Find where the given text appears and provide that cell's center as (x, y) coordinate. 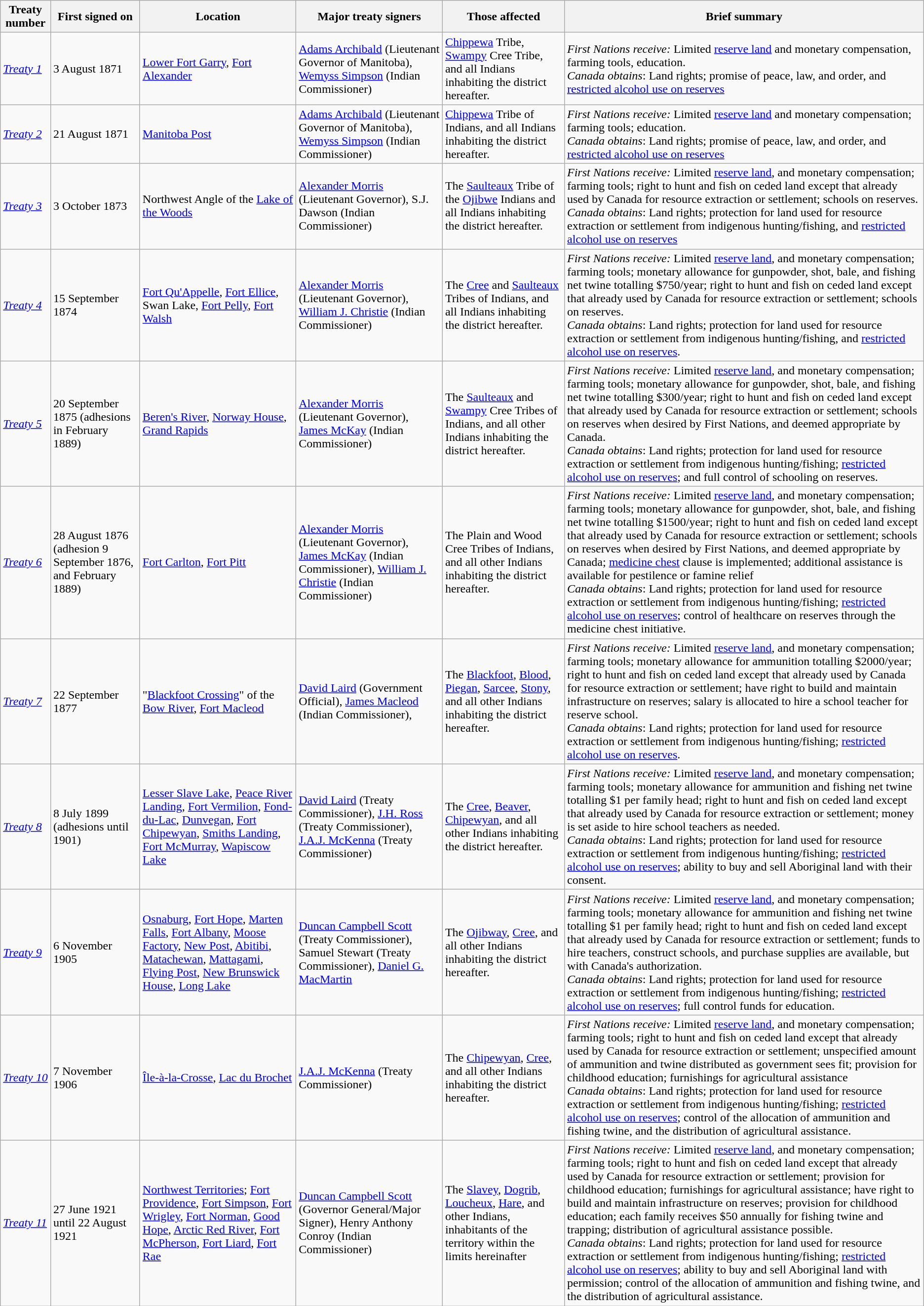
First signed on (95, 17)
The Ojibway, Cree, and all other Indians inhabiting the district hereafter. (503, 952)
David Laird (Treaty Commissioner), J.H. Ross (Treaty Commissioner), J.A.J. McKenna (Treaty Commissioner) (369, 827)
7 November 1906 (95, 1077)
8 July 1899 (adhesions until 1901) (95, 827)
Alexander Morris (Lieutenant Governor), William J. Christie (Indian Commissioner) (369, 305)
20 September 1875 (adhesions in February 1889) (95, 424)
Duncan Campbell Scott (Treaty Commissioner), Samuel Stewart (Treaty Commissioner), Daniel G. MacMartin (369, 952)
The Blackfoot, Blood, Piegan, Sarcee, Stony, and all other Indians inhabiting the district hereafter. (503, 701)
3 August 1871 (95, 69)
Manitoba Post (218, 134)
28 August 1876 (adhesion 9 September 1876, and February 1889) (95, 562)
Alexander Morris (Lieutenant Governor), S.J. Dawson (Indian Commissioner) (369, 206)
Beren's River, Norway House, Grand Rapids (218, 424)
Northwest Angle of the Lake of the Woods (218, 206)
Major treaty signers (369, 17)
Those affected (503, 17)
Fort Carlton, Fort Pitt (218, 562)
Treaty 10 (26, 1077)
Treaty 8 (26, 827)
Duncan Campbell Scott (Governor General/Major Signer), Henry Anthony Conroy (Indian Commissioner) (369, 1223)
The Slavey, Dogrib, Loucheux, Hare, and other Indians, inhabitants of the territory within the limits hereinafter (503, 1223)
Île-à-la-Crosse, Lac du Brochet (218, 1077)
Northwest Territories; Fort Providence, Fort Simpson, Fort Wrigley, Fort Norman, Good Hope, Arctic Red River, Fort McPherson, Fort Liard, Fort Rae (218, 1223)
David Laird (Government Official), James Macleod (Indian Commissioner), (369, 701)
Osnaburg, Fort Hope, Marten Falls, Fort Albany, Moose Factory, New Post, Abitibi, Matachewan, Mattagami, Flying Post, New Brunswick House, Long Lake (218, 952)
22 September 1877 (95, 701)
The Cree, Beaver, Chipewyan, and all other Indians inhabiting the district hereafter. (503, 827)
Brief summary (744, 17)
Alexander Morris (Lieutenant Governor), James McKay (Indian Commissioner) (369, 424)
The Cree and Saulteaux Tribes of Indians, and all Indians inhabiting the district hereafter. (503, 305)
15 September 1874 (95, 305)
Fort Qu'Appelle, Fort Ellice, Swan Lake, Fort Pelly, Fort Walsh (218, 305)
Treaty 6 (26, 562)
Treaty 1 (26, 69)
Alexander Morris (Lieutenant Governor), James McKay (Indian Commissioner), William J. Christie (Indian Commissioner) (369, 562)
The Plain and Wood Cree Tribes of Indians, and all other Indians inhabiting the district hereafter. (503, 562)
J.A.J. McKenna (Treaty Commissioner) (369, 1077)
Treaty 2 (26, 134)
Lower Fort Garry, Fort Alexander (218, 69)
Treaty 9 (26, 952)
Treaty 5 (26, 424)
6 November 1905 (95, 952)
Treaty 7 (26, 701)
27 June 1921 until 22 August 1921 (95, 1223)
3 October 1873 (95, 206)
Treaty 11 (26, 1223)
The Saulteaux and Swampy Cree Tribes of Indians, and all other Indians inhabiting the district hereafter. (503, 424)
Chippewa Tribe, Swampy Cree Tribe, and all Indians inhabiting the district hereafter. (503, 69)
Lesser Slave Lake, Peace River Landing, Fort Vermilion, Fond-du-Lac, Dunvegan, Fort Chipewyan, Smiths Landing, Fort McMurray, Wapiscow Lake (218, 827)
Location (218, 17)
"Blackfoot Crossing" of the Bow River, Fort Macleod (218, 701)
Treaty 4 (26, 305)
21 August 1871 (95, 134)
Chippewa Tribe of Indians, and all Indians inhabiting the district hereafter. (503, 134)
Treaty number (26, 17)
Treaty 3 (26, 206)
The Saulteaux Tribe of the Ojibwe Indians and all Indians inhabiting the district hereafter. (503, 206)
The Chipewyan, Cree, and all other Indians inhabiting the district hereafter. (503, 1077)
